Locate the cell with the specified text and output its [X, Y] center coordinate. 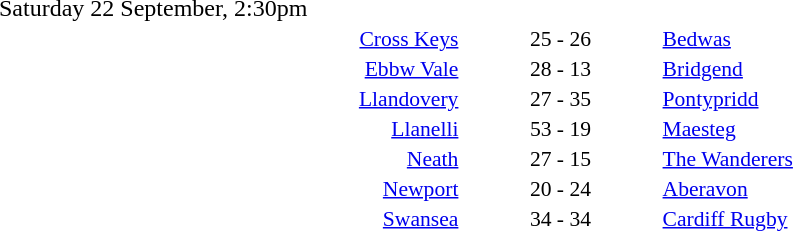
25 - 26 [560, 38]
28 - 13 [560, 68]
20 - 24 [560, 188]
27 - 15 [560, 158]
53 - 19 [560, 128]
27 - 35 [560, 98]
